Extract the (x, y) coordinate from the center of the cell holding the provided text.  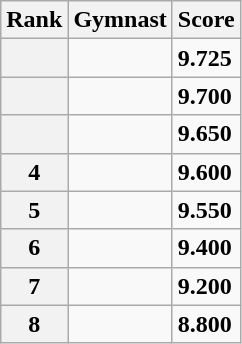
9.200 (206, 286)
9.600 (206, 172)
Rank (34, 20)
6 (34, 248)
9.550 (206, 210)
4 (34, 172)
5 (34, 210)
9.650 (206, 134)
9.700 (206, 96)
Gymnast (120, 20)
8 (34, 324)
9.725 (206, 58)
Score (206, 20)
8.800 (206, 324)
7 (34, 286)
9.400 (206, 248)
